Capture the cell that displays the provided text and extract its [x, y] central coordinate. 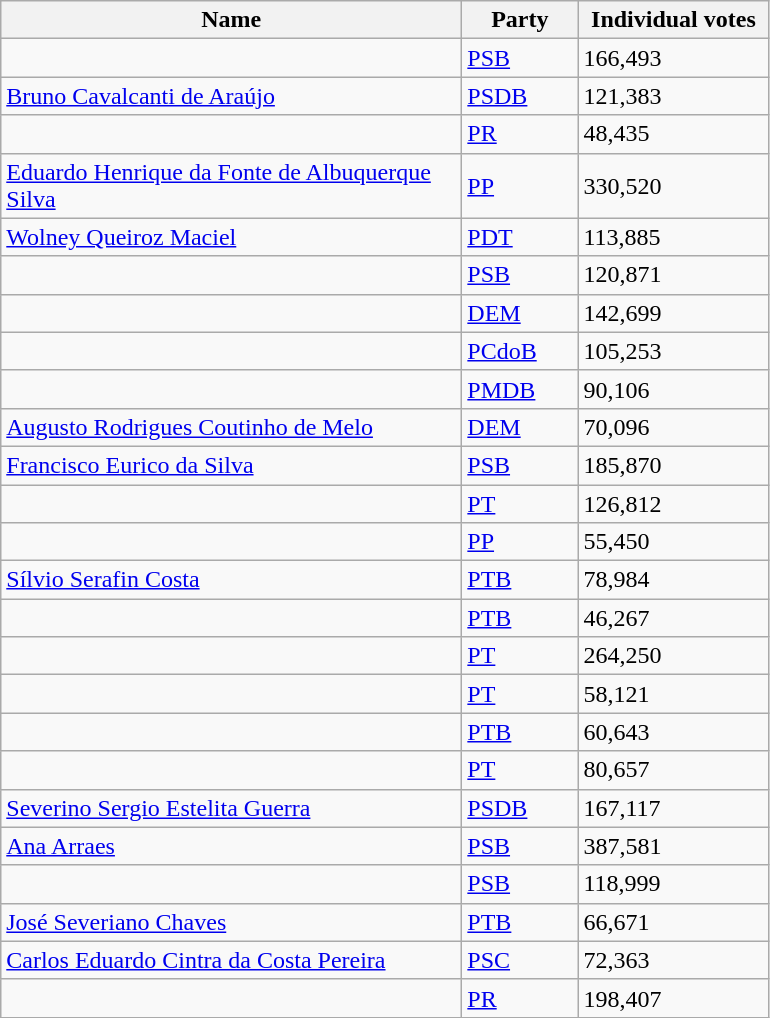
PMDB [520, 389]
46,267 [674, 618]
48,435 [674, 134]
66,671 [674, 922]
Ana Arraes [232, 846]
78,984 [674, 580]
PCdoB [520, 351]
120,871 [674, 275]
198,407 [674, 998]
Party [520, 20]
72,363 [674, 960]
Individual votes [674, 20]
Sílvio Serafin Costa [232, 580]
Wolney Queiroz Maciel [232, 237]
55,450 [674, 542]
121,383 [674, 96]
126,812 [674, 503]
80,657 [674, 770]
387,581 [674, 846]
PDT [520, 237]
Bruno Cavalcanti de Araújo [232, 96]
Name [232, 20]
142,699 [674, 313]
113,885 [674, 237]
166,493 [674, 58]
70,096 [674, 427]
Eduardo Henrique da Fonte de Albuquerque Silva [232, 186]
105,253 [674, 351]
Carlos Eduardo Cintra da Costa Pereira [232, 960]
Augusto Rodrigues Coutinho de Melo [232, 427]
118,999 [674, 884]
58,121 [674, 694]
330,520 [674, 186]
90,106 [674, 389]
264,250 [674, 656]
60,643 [674, 732]
José Severiano Chaves [232, 922]
167,117 [674, 808]
185,870 [674, 465]
Francisco Eurico da Silva [232, 465]
PSC [520, 960]
Severino Sergio Estelita Guerra [232, 808]
